Locate the cell with the specified text and output its (X, Y) center coordinate. 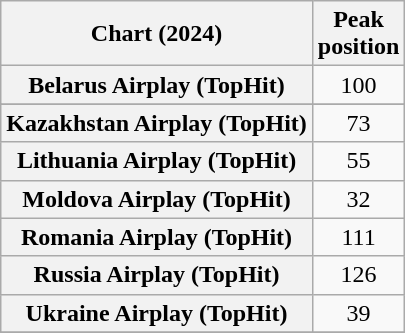
32 (358, 199)
73 (358, 123)
100 (358, 85)
Lithuania Airplay (TopHit) (157, 161)
Romania Airplay (TopHit) (157, 237)
Ukraine Airplay (TopHit) (157, 313)
55 (358, 161)
Chart (2024) (157, 34)
Belarus Airplay (TopHit) (157, 85)
Peakposition (358, 34)
126 (358, 275)
Kazakhstan Airplay (TopHit) (157, 123)
Moldova Airplay (TopHit) (157, 199)
111 (358, 237)
39 (358, 313)
Russia Airplay (TopHit) (157, 275)
